Return the (X, Y) coordinate for the center point of the cell that contains the specified text.  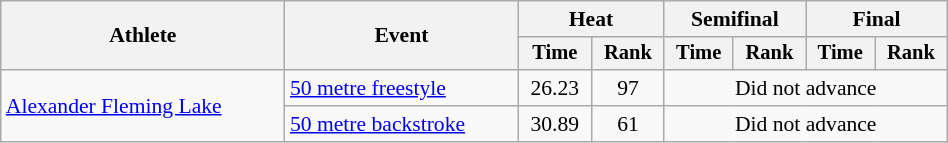
97 (628, 88)
50 metre freestyle (402, 88)
30.89 (555, 124)
Alexander Fleming Lake (143, 106)
Semifinal (734, 19)
Final (877, 19)
Event (402, 36)
50 metre backstroke (402, 124)
Heat (591, 19)
26.23 (555, 88)
Athlete (143, 36)
61 (628, 124)
